Provide the [X, Y] coordinate of the cell's center where the given text is located.  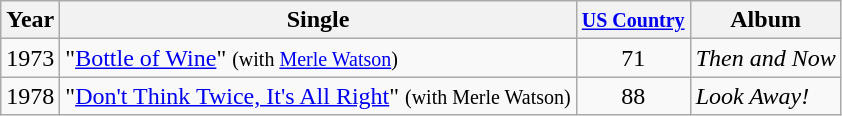
71 [633, 58]
Year [30, 20]
Look Away! [766, 96]
"Bottle of Wine" (with Merle Watson) [318, 58]
US Country [633, 20]
Then and Now [766, 58]
Album [766, 20]
1973 [30, 58]
"Don't Think Twice, It's All Right" (with Merle Watson) [318, 96]
1978 [30, 96]
88 [633, 96]
Single [318, 20]
